Identify which cell holds the provided text, then report its (X, Y) central coordinate. 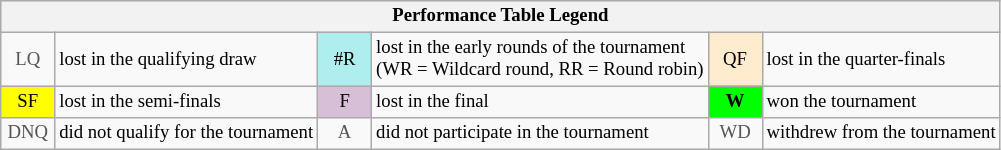
withdrew from the tournament (881, 134)
LQ (28, 60)
lost in the semi-finals (186, 102)
did not participate in the tournament (540, 134)
Performance Table Legend (500, 16)
A (345, 134)
lost in the early rounds of the tournament(WR = Wildcard round, RR = Round robin) (540, 60)
#R (345, 60)
did not qualify for the tournament (186, 134)
QF (735, 60)
lost in the final (540, 102)
SF (28, 102)
lost in the qualifying draw (186, 60)
W (735, 102)
F (345, 102)
WD (735, 134)
DNQ (28, 134)
won the tournament (881, 102)
lost in the quarter-finals (881, 60)
